From the cell containing the given text, extract its center point as (X, Y) coordinate. 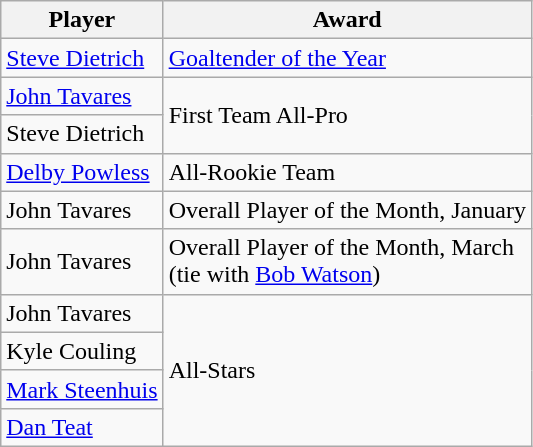
Award (347, 20)
Mark Steenhuis (82, 389)
Kyle Couling (82, 351)
Dan Teat (82, 427)
Player (82, 20)
Delby Powless (82, 172)
First Team All-Pro (347, 115)
Goaltender of the Year (347, 58)
All-Rookie Team (347, 172)
Overall Player of the Month, January (347, 210)
All-Stars (347, 370)
Overall Player of the Month, March(tie with Bob Watson) (347, 262)
